Detect which cell encompasses the target text, then output its [X, Y] center coordinate. 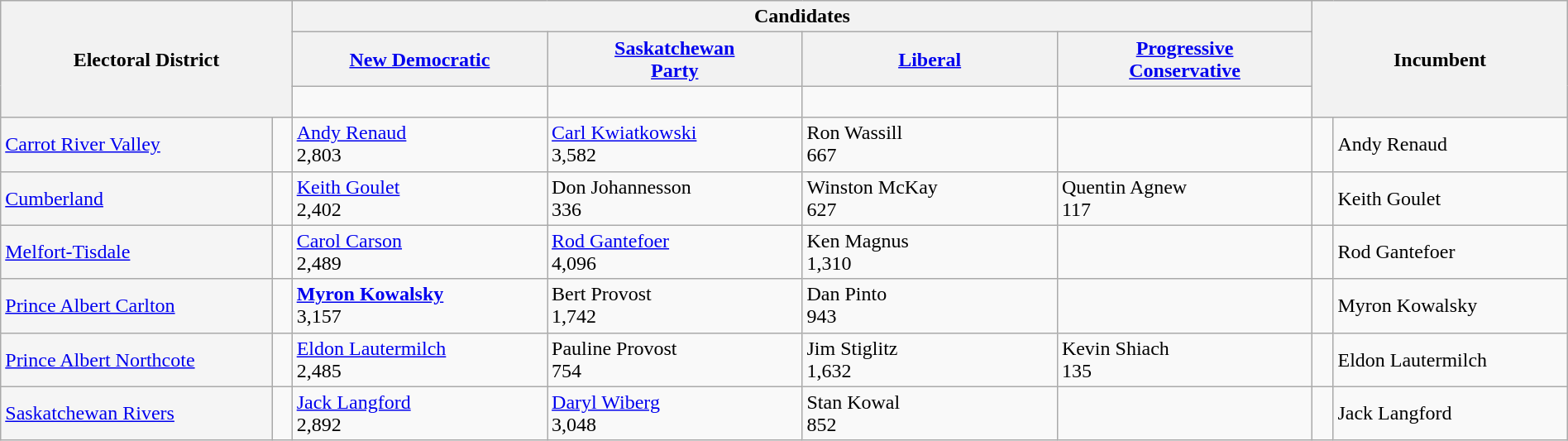
Carrot River Valley [137, 144]
Jack Langford2,892 [419, 414]
Electoral District [146, 60]
Don Johannesson336 [675, 199]
Carl Kwiatkowski3,582 [675, 144]
Daryl Wiberg3,048 [675, 414]
New Democratic [419, 60]
ProgressiveConservative [1184, 60]
SaskatchewanParty [675, 60]
Candidates [802, 17]
Stan Kowal852 [930, 414]
Eldon Lautermilch2,485 [419, 359]
Prince Albert Northcote [137, 359]
Andy Renaud [1451, 144]
Bert Provost 1,742 [675, 306]
Myron Kowalsky [1451, 306]
Keith Goulet2,402 [419, 199]
Jack Langford [1451, 414]
Carol Carson2,489 [419, 252]
Ron Wassill667 [930, 144]
Eldon Lautermilch [1451, 359]
Rod Gantefoer [1451, 252]
Andy Renaud2,803 [419, 144]
Incumbent [1441, 60]
Cumberland [137, 199]
Keith Goulet [1451, 199]
Myron Kowalsky3,157 [419, 306]
Ken Magnus1,310 [930, 252]
Melfort-Tisdale [137, 252]
Prince Albert Carlton [137, 306]
Rod Gantefoer 4,096 [675, 252]
Pauline Provost754 [675, 359]
Jim Stiglitz1,632 [930, 359]
Dan Pinto943 [930, 306]
Kevin Shiach135 [1184, 359]
Quentin Agnew117 [1184, 199]
Winston McKay627 [930, 199]
Liberal [930, 60]
Saskatchewan Rivers [137, 414]
